Capture the cell that displays the provided text and extract its (x, y) central coordinate. 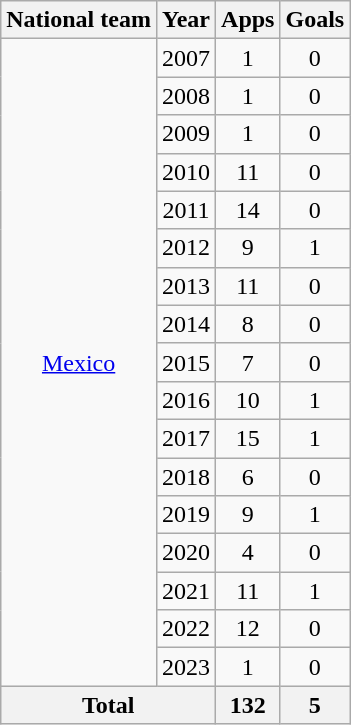
2023 (186, 667)
2016 (186, 400)
2007 (186, 58)
10 (248, 400)
2009 (186, 134)
8 (248, 324)
2021 (186, 591)
2014 (186, 324)
2011 (186, 210)
6 (248, 477)
2017 (186, 438)
National team (79, 20)
2012 (186, 248)
2013 (186, 286)
5 (315, 705)
132 (248, 705)
2022 (186, 629)
14 (248, 210)
15 (248, 438)
Total (108, 705)
2019 (186, 515)
2020 (186, 553)
2015 (186, 362)
2008 (186, 96)
2010 (186, 172)
Mexico (79, 362)
4 (248, 553)
7 (248, 362)
12 (248, 629)
Year (186, 20)
Apps (248, 20)
Goals (315, 20)
2018 (186, 477)
